Detect which cell encompasses the target text, then output its [X, Y] center coordinate. 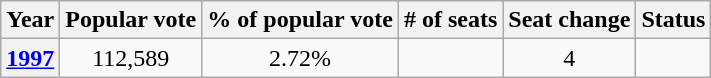
Year [30, 20]
112,589 [131, 58]
Status [674, 20]
Popular vote [131, 20]
# of seats [450, 20]
% of popular vote [300, 20]
2.72% [300, 58]
1997 [30, 58]
4 [570, 58]
Seat change [570, 20]
